Locate the cell with the specified text and output its [X, Y] center coordinate. 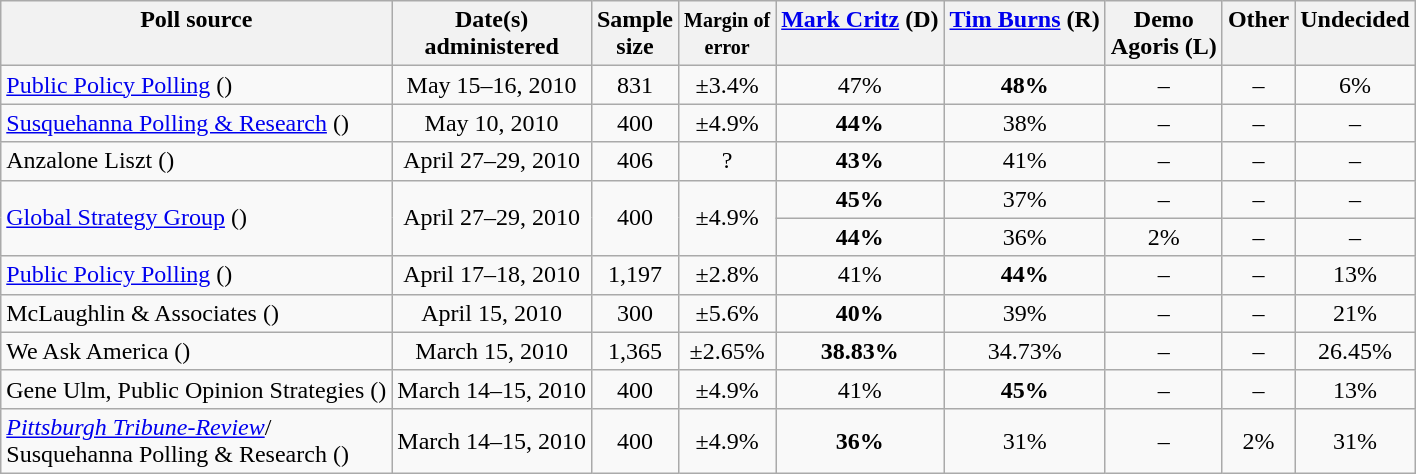
DemoAgoris (L) [1164, 34]
Anzalone Liszt () [196, 161]
300 [634, 313]
McLaughlin & Associates () [196, 313]
1,365 [634, 351]
May 10, 2010 [492, 123]
±2.65% [728, 351]
Undecided [1355, 34]
Mark Critz (D) [860, 34]
±3.4% [728, 85]
? [728, 161]
±5.6% [728, 313]
406 [634, 161]
We Ask America () [196, 351]
43% [860, 161]
Susquehanna Polling & Research () [196, 123]
May 15–16, 2010 [492, 85]
48% [1024, 85]
38.83% [860, 351]
Global Strategy Group () [196, 218]
±2.8% [728, 275]
37% [1024, 199]
26.45% [1355, 351]
Pittsburgh Tribune-Review/Susquehanna Polling & Research () [196, 440]
Date(s) administered [492, 34]
Samplesize [634, 34]
Margin oferror [728, 34]
21% [1355, 313]
38% [1024, 123]
47% [860, 85]
1,197 [634, 275]
Gene Ulm, Public Opinion Strategies () [196, 389]
March 15, 2010 [492, 351]
April 17–18, 2010 [492, 275]
34.73% [1024, 351]
39% [1024, 313]
Poll source [196, 34]
40% [860, 313]
April 15, 2010 [492, 313]
6% [1355, 85]
831 [634, 85]
Other [1258, 34]
Tim Burns (R) [1024, 34]
